Find where the given text appears and provide that cell's center as [x, y] coordinate. 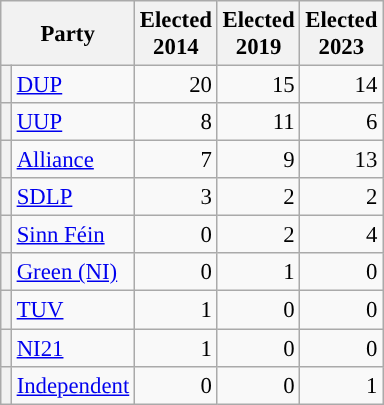
Independent [72, 385]
7 [176, 160]
3 [176, 197]
TUV [72, 310]
Elected2014 [176, 34]
Alliance [72, 160]
6 [342, 122]
UUP [72, 122]
Sinn Féin [72, 235]
13 [342, 160]
4 [342, 235]
14 [342, 85]
Party [68, 34]
Elected2019 [258, 34]
NI21 [72, 348]
SDLP [72, 197]
Elected2023 [342, 34]
11 [258, 122]
Green (NI) [72, 273]
9 [258, 160]
20 [176, 85]
8 [176, 122]
DUP [72, 85]
15 [258, 85]
